Identify which cell holds the provided text, then report its (X, Y) central coordinate. 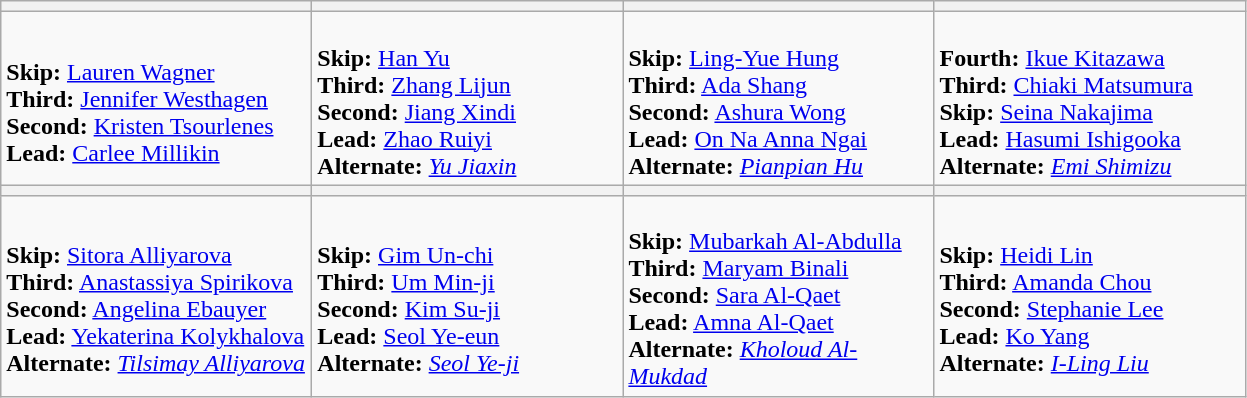
Skip: Lauren Wagner Third: Jennifer Westhagen Second: Kristen Tsourlenes Lead: Carlee Millikin (156, 98)
Skip: Heidi Lin Third: Amanda Chou Second: Stephanie Lee Lead: Ko Yang Alternate: I-Ling Liu (1090, 296)
Skip: Ling-Yue Hung Third: Ada Shang Second: Ashura Wong Lead: On Na Anna Ngai Alternate: Pianpian Hu (778, 98)
Skip: Han Yu Third: Zhang Lijun Second: Jiang Xindi Lead: Zhao Ruiyi Alternate: Yu Jiaxin (468, 98)
Skip: Mubarkah Al-Abdulla Third: Maryam Binali Second: Sara Al-Qaet Lead: Amna Al-Qaet Alternate: Kholoud Al-Mukdad (778, 296)
Skip: Gim Un-chi Third: Um Min-ji Second: Kim Su-ji Lead: Seol Ye-eun Alternate: Seol Ye-ji (468, 296)
Fourth: Ikue Kitazawa Third: Chiaki Matsumura Skip: Seina Nakajima Lead: Hasumi Ishigooka Alternate: Emi Shimizu (1090, 98)
Skip: Sitora Alliyarova Third: Anastassiya Spirikova Second: Angelina Ebauyer Lead: Yekaterina Kolykhalova Alternate: Tilsimay Alliyarova (156, 296)
